Return the (X, Y) coordinate for the center point of the cell that contains the specified text.  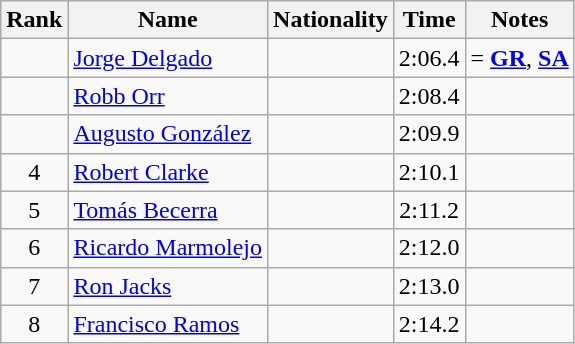
Tomás Becerra (168, 210)
Time (429, 20)
2:13.0 (429, 286)
Nationality (331, 20)
Notes (520, 20)
2:11.2 (429, 210)
Robert Clarke (168, 172)
2:12.0 (429, 248)
5 (34, 210)
4 (34, 172)
2:06.4 (429, 58)
Augusto González (168, 134)
Name (168, 20)
Ron Jacks (168, 286)
Francisco Ramos (168, 324)
Ricardo Marmolejo (168, 248)
2:14.2 (429, 324)
7 (34, 286)
2:09.9 (429, 134)
Jorge Delgado (168, 58)
2:10.1 (429, 172)
2:08.4 (429, 96)
Robb Orr (168, 96)
= GR, SA (520, 58)
6 (34, 248)
Rank (34, 20)
8 (34, 324)
